Search for the cell housing the specified text and yield its (X, Y) center coordinate. 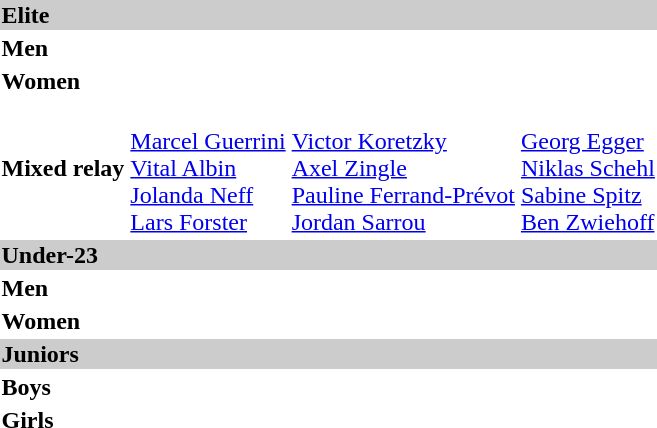
Georg EggerNiklas SchehlSabine SpitzBen Zwiehoff (588, 168)
Marcel GuerriniVital AlbinJolanda NeffLars Forster (208, 168)
Elite (328, 15)
Victor KoretzkyAxel ZinglePauline Ferrand-PrévotJordan Sarrou (403, 168)
Under-23 (328, 255)
Boys (63, 387)
Mixed relay (63, 168)
Juniors (328, 354)
